Detect which cell encompasses the target text, then output its [X, Y] center coordinate. 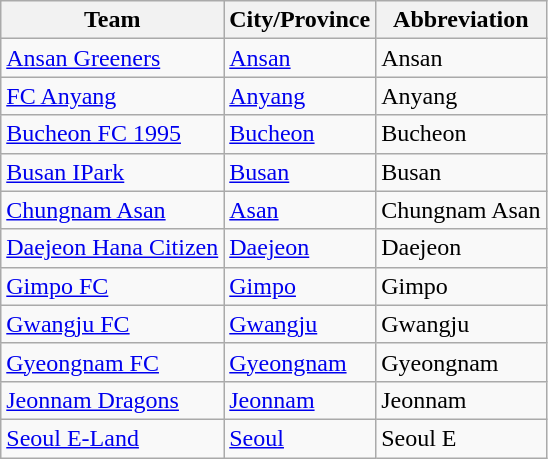
Abbreviation [461, 20]
FC Anyang [112, 96]
Team [112, 20]
Daejeon Hana Citizen [112, 248]
Busan IPark [112, 172]
Asan [300, 210]
Seoul [300, 438]
Seoul E-Land [112, 438]
Jeonnam Dragons [112, 400]
Gyeongnam FC [112, 362]
Seoul E [461, 438]
Ansan Greeners [112, 58]
City/Province [300, 20]
Bucheon FC 1995 [112, 134]
Gimpo FC [112, 286]
Gwangju FC [112, 324]
